Provide the [x, y] coordinate of the cell's center where the given text is located.  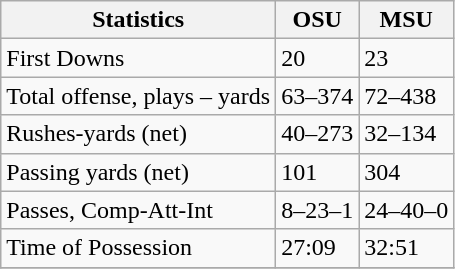
Passes, Comp-Att-Int [138, 210]
OSU [318, 20]
8–23–1 [318, 210]
72–438 [406, 96]
Passing yards (net) [138, 172]
24–40–0 [406, 210]
40–273 [318, 134]
Total offense, plays – yards [138, 96]
32:51 [406, 248]
63–374 [318, 96]
MSU [406, 20]
101 [318, 172]
304 [406, 172]
32–134 [406, 134]
20 [318, 58]
Statistics [138, 20]
23 [406, 58]
First Downs [138, 58]
Time of Possession [138, 248]
Rushes-yards (net) [138, 134]
27:09 [318, 248]
